Extract the (x, y) coordinate from the center of the cell holding the provided text.  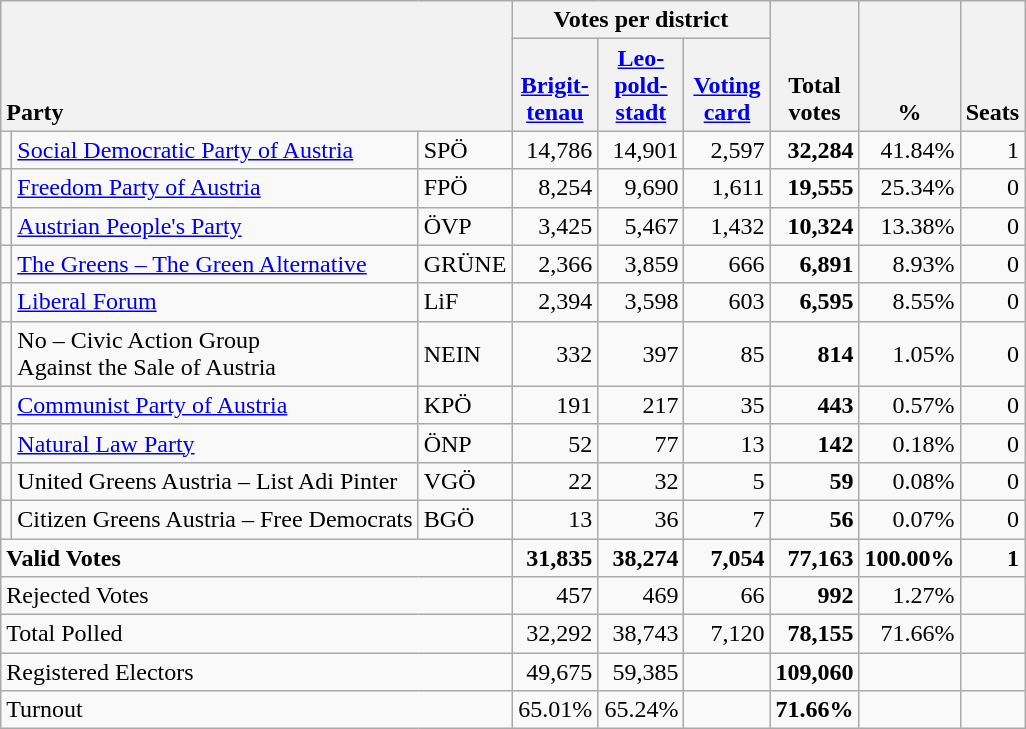
6,595 (814, 302)
52 (555, 443)
% (910, 66)
32,284 (814, 150)
Total Polled (256, 634)
VGÖ (465, 481)
3,598 (641, 302)
22 (555, 481)
1.27% (910, 596)
ÖNP (465, 443)
SPÖ (465, 150)
Seats (992, 66)
1,432 (727, 226)
0.57% (910, 405)
No – Civic Action GroupAgainst the Sale of Austria (215, 354)
GRÜNE (465, 264)
397 (641, 354)
The Greens – The Green Alternative (215, 264)
35 (727, 405)
7 (727, 519)
1,611 (727, 188)
191 (555, 405)
6,891 (814, 264)
3,425 (555, 226)
65.01% (555, 710)
0.07% (910, 519)
8.93% (910, 264)
Austrian People's Party (215, 226)
Citizen Greens Austria – Free Democrats (215, 519)
United Greens Austria – List Adi Pinter (215, 481)
8.55% (910, 302)
32 (641, 481)
0.18% (910, 443)
992 (814, 596)
Leo-pold-stadt (641, 85)
Votingcard (727, 85)
59,385 (641, 672)
Votes per district (641, 20)
Freedom Party of Austria (215, 188)
ÖVP (465, 226)
25.34% (910, 188)
38,743 (641, 634)
109,060 (814, 672)
Natural Law Party (215, 443)
1.05% (910, 354)
10,324 (814, 226)
603 (727, 302)
7,054 (727, 557)
Turnout (256, 710)
77 (641, 443)
469 (641, 596)
5 (727, 481)
NEIN (465, 354)
77,163 (814, 557)
31,835 (555, 557)
FPÖ (465, 188)
0.08% (910, 481)
5,467 (641, 226)
32,292 (555, 634)
814 (814, 354)
443 (814, 405)
78,155 (814, 634)
Liberal Forum (215, 302)
2,597 (727, 150)
41.84% (910, 150)
56 (814, 519)
59 (814, 481)
Rejected Votes (256, 596)
36 (641, 519)
Party (256, 66)
666 (727, 264)
Valid Votes (256, 557)
Brigit-tenau (555, 85)
14,901 (641, 150)
LiF (465, 302)
49,675 (555, 672)
9,690 (641, 188)
2,394 (555, 302)
14,786 (555, 150)
8,254 (555, 188)
100.00% (910, 557)
Registered Electors (256, 672)
65.24% (641, 710)
3,859 (641, 264)
Totalvotes (814, 66)
2,366 (555, 264)
332 (555, 354)
142 (814, 443)
KPÖ (465, 405)
66 (727, 596)
7,120 (727, 634)
85 (727, 354)
Communist Party of Austria (215, 405)
BGÖ (465, 519)
457 (555, 596)
Social Democratic Party of Austria (215, 150)
13.38% (910, 226)
19,555 (814, 188)
38,274 (641, 557)
217 (641, 405)
